For the text-containing cell, return its midpoint in (x, y) coordinate format. 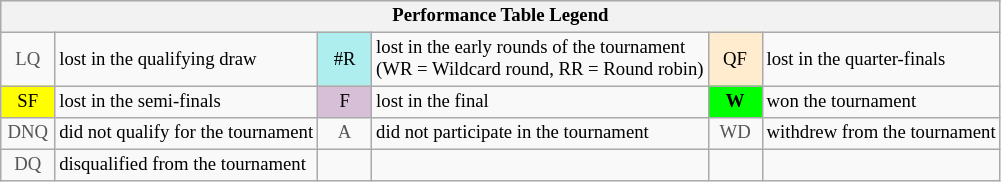
lost in the early rounds of the tournament(WR = Wildcard round, RR = Round robin) (540, 60)
SF (28, 102)
lost in the final (540, 102)
LQ (28, 60)
DNQ (28, 134)
won the tournament (881, 102)
#R (345, 60)
withdrew from the tournament (881, 134)
DQ (28, 166)
lost in the qualifying draw (186, 60)
did not qualify for the tournament (186, 134)
did not participate in the tournament (540, 134)
QF (735, 60)
lost in the semi-finals (186, 102)
lost in the quarter-finals (881, 60)
WD (735, 134)
F (345, 102)
disqualified from the tournament (186, 166)
W (735, 102)
Performance Table Legend (500, 16)
A (345, 134)
